Search for the cell housing the specified text and yield its [X, Y] center coordinate. 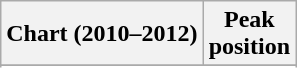
Peakposition [249, 34]
Chart (2010–2012) [102, 34]
